Scan for the cell matching the given text and deliver its [X, Y] coordinate at center. 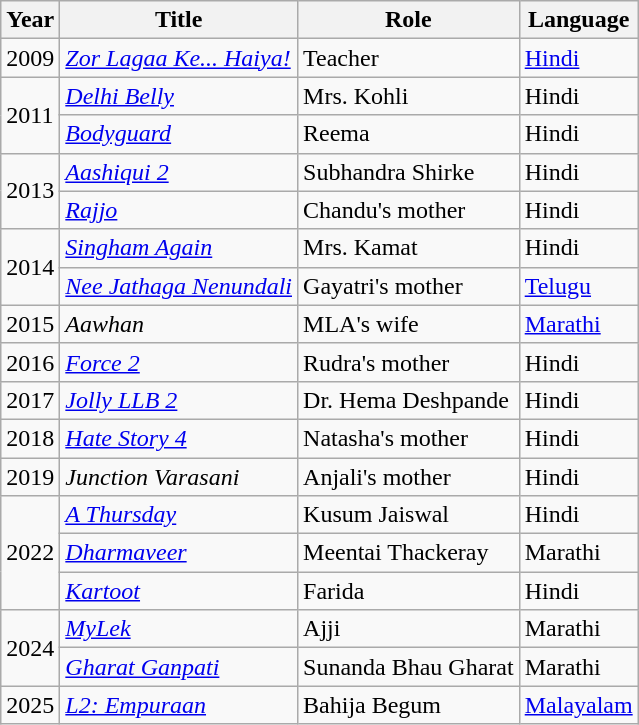
Mrs. Kohli [409, 96]
Anjali's mother [409, 477]
Junction Varasani [179, 477]
Sunanda Bhau Gharat [409, 667]
Dr. Hema Deshpande [409, 400]
A Thursday [179, 515]
Kusum Jaiswal [409, 515]
Aawhan [179, 324]
Nee Jathaga Nenundali [179, 286]
Reema [409, 134]
2019 [30, 477]
2011 [30, 115]
2013 [30, 191]
MLA's wife [409, 324]
Gayatri's mother [409, 286]
2014 [30, 267]
2024 [30, 648]
Title [179, 20]
2009 [30, 58]
Teacher [409, 58]
2017 [30, 400]
Rudra's mother [409, 362]
Zor Lagaa Ke... Haiya! [179, 58]
Delhi Belly [179, 96]
Subhandra Shirke [409, 172]
Role [409, 20]
Gharat Ganpati [179, 667]
MyLek [179, 629]
Mrs. Kamat [409, 248]
Singham Again [179, 248]
Rajjo [179, 210]
Aashiqui 2 [179, 172]
Bahija Begum [409, 705]
2025 [30, 705]
Meentai Thackeray [409, 553]
L2: Empuraan [179, 705]
Language [578, 20]
Kartoot [179, 591]
Farida [409, 591]
2022 [30, 553]
Hate Story 4 [179, 438]
Chandu's mother [409, 210]
Malayalam [578, 705]
2015 [30, 324]
Force 2 [179, 362]
2018 [30, 438]
Bodyguard [179, 134]
Year [30, 20]
Jolly LLB 2 [179, 400]
Dharmaveer [179, 553]
Ajji [409, 629]
Telugu [578, 286]
Natasha's mother [409, 438]
2016 [30, 362]
